Search for the cell housing the specified text and yield its [X, Y] center coordinate. 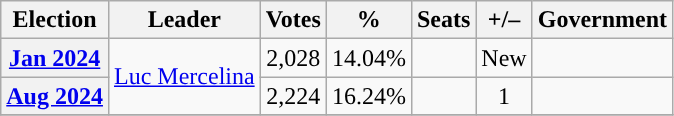
Luc Mercelina [184, 77]
Aug 2024 [55, 96]
% [368, 20]
New [504, 58]
Election [55, 20]
Leader [184, 20]
2,224 [293, 96]
Jan 2024 [55, 58]
Seats [443, 20]
2,028 [293, 58]
16.24% [368, 96]
Government [602, 20]
1 [504, 96]
Votes [293, 20]
+/– [504, 20]
14.04% [368, 58]
